For the text-containing cell, return its midpoint in (x, y) coordinate format. 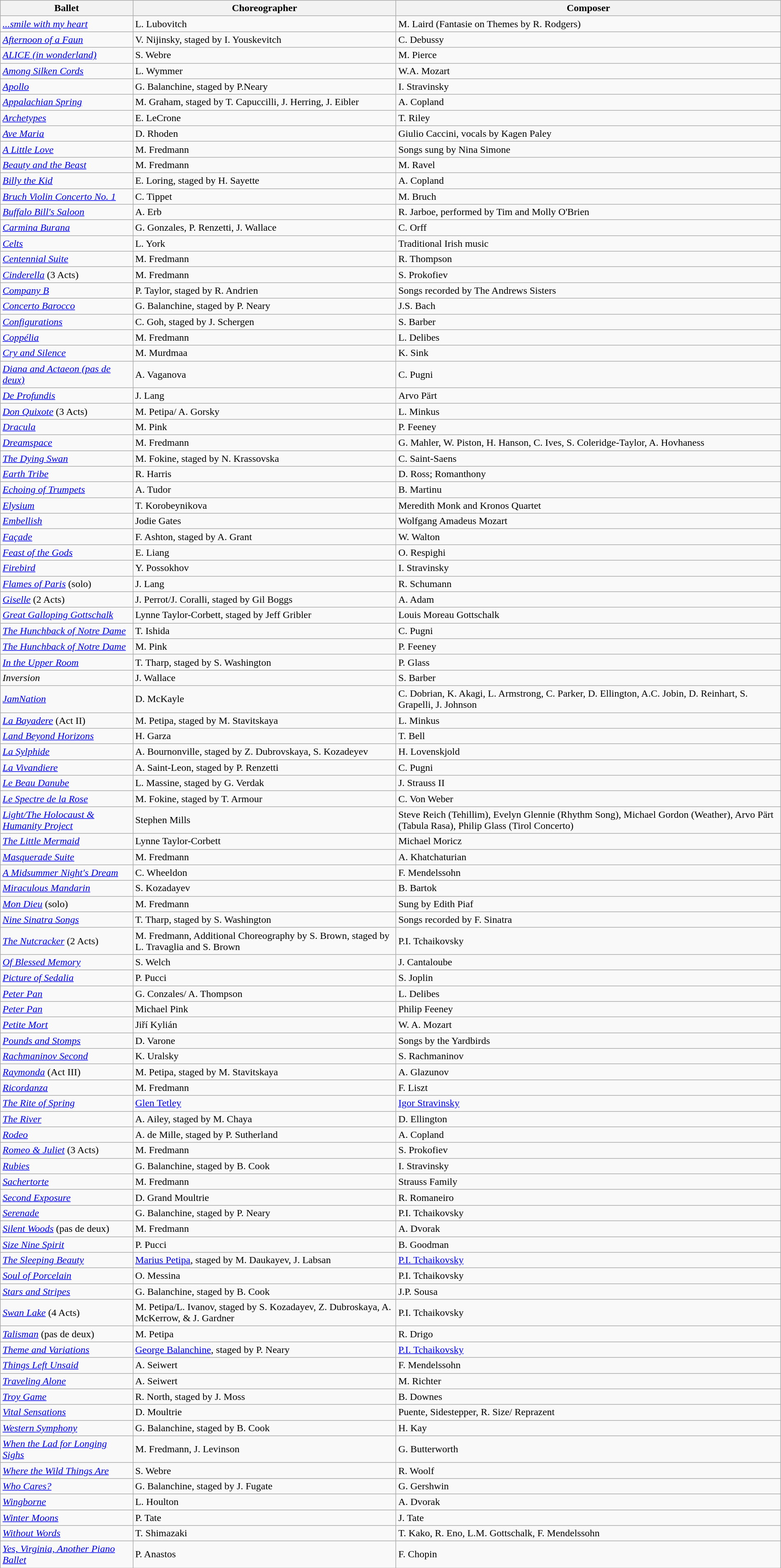
Steve Reich (Tehillim), Evelyn Glennie (Rhythm Song), Michael Gordon (Weather), Arvo Pärt (Tabula Rasa), Philip Glass (Tirol Concerto) (588, 820)
Archetypes (67, 118)
L. Massine, staged by G. Verdak (264, 783)
Wolfgang Amadeus Mozart (588, 521)
B. Downes (588, 1397)
M. Petipa/ A. Gorsky (264, 411)
Masquerade Suite (67, 857)
R. Woolf (588, 1470)
M. Petipa/L. Ivanov, staged by S. Kozadayev, Z. Dubroskaya, A. McKerrow, & J. Gardner (264, 1313)
Who Cares? (67, 1486)
Inversion (67, 678)
A. Tudor (264, 490)
M. Petipa (264, 1334)
Marius Petipa, staged by M. Daukayev, J. Labsan (264, 1260)
De Profundis (67, 396)
Appalachian Spring (67, 102)
A Little Love (67, 149)
La Vivandiere (67, 768)
G. Balanchine, staged by P.Neary (264, 87)
J. Tate (588, 1517)
Where the Wild Things Are (67, 1470)
G. Conzales/ A. Thompson (264, 993)
Size Nine Spirit (67, 1245)
R. Jarboe, performed by Tim and Molly O'Brien (588, 212)
D. Ellington (588, 1119)
G. Butterworth (588, 1449)
Earth Tribe (67, 474)
Soul of Porcelain (67, 1276)
Apollo (67, 87)
B. Bartok (588, 888)
Land Beyond Horizons (67, 736)
Stephen Mills (264, 820)
Swan Lake (4 Acts) (67, 1313)
T. Bell (588, 736)
Troy Game (67, 1397)
Coppélia (67, 337)
D. Ross; Romanthony (588, 474)
A. Adam (588, 599)
Philip Feeney (588, 1009)
L. Houlton (264, 1502)
D. Varone (264, 1041)
Carmina Burana (67, 228)
S. Rachmaninov (588, 1056)
C. Wheeldon (264, 873)
Cinderella (3 Acts) (67, 275)
D. McKayle (264, 699)
H. Garza (264, 736)
The Sleeping Beauty (67, 1260)
...smile with my heart (67, 24)
T. Riley (588, 118)
W. A. Mozart (588, 1025)
P. Tate (264, 1517)
Diana and Actaeon (pas de deux) (67, 374)
The Rite of Spring (67, 1103)
Company B (67, 290)
Sung by Edith Piaf (588, 904)
Dracula (67, 427)
Beauty and the Beast (67, 165)
The River (67, 1119)
Concerto Barocco (67, 306)
Meredith Monk and Kronos Quartet (588, 506)
Cry and Silence (67, 353)
Embellish (67, 521)
Centennial Suite (67, 259)
T. Kako, R. Eno, L.M. Gottschalk, F. Mendelssohn (588, 1533)
S. Kozadayev (264, 888)
D. Moultrie (264, 1412)
G. Gershwin (588, 1486)
Romeo & Juliet (3 Acts) (67, 1150)
When the Lad for Longing Sighs (67, 1449)
P. Taylor, staged by R. Andrien (264, 290)
Mon Dieu (solo) (67, 904)
Miraculous Mandarin (67, 888)
H. Lovenskjold (588, 752)
Glen Tetley (264, 1103)
A. Vaganova (264, 374)
Lynne Taylor-Corbett, staged by Jeff Gribler (264, 615)
R. Thompson (588, 259)
The Dying Swan (67, 459)
Afternoon of a Faun (67, 40)
R. Drigo (588, 1334)
L. Wymmer (264, 71)
S. Joplin (588, 978)
A. Glazunov (588, 1072)
F. Chopin (588, 1555)
Second Exposure (67, 1197)
Louis Moreau Gottschalk (588, 615)
Le Spectre de la Rose (67, 799)
G. Mahler, W. Piston, H. Hanson, C. Ives, S. Coleridge-Taylor, A. Hovhaness (588, 442)
Ave Maria (67, 133)
M. Bruch (588, 197)
Giselle (2 Acts) (67, 599)
C. Dobrian, K. Akagi, L. Armstrong, C. Parker, D. Ellington, A.C. Jobin, D. Reinhart, S. Grapelli, J. Johnson (588, 699)
A. de Mille, staged by P. Sutherland (264, 1135)
Picture of Sedalia (67, 978)
M. Fokine, staged by N. Krassovska (264, 459)
A. Erb (264, 212)
K. Sink (588, 353)
Configurations (67, 322)
R. Romaneiro (588, 1197)
Puente, Sidestepper, R. Size/ Reprazent (588, 1412)
Traditional Irish music (588, 243)
B. Goodman (588, 1245)
Y. Possokhov (264, 568)
Raymonda (Act III) (67, 1072)
P. Anastos (264, 1555)
H. Kay (588, 1428)
Façade (67, 537)
E. Liang (264, 552)
T. Shimazaki (264, 1533)
Jiří Kylián (264, 1025)
Echoing of Trumpets (67, 490)
F. Ashton, staged by A. Grant (264, 537)
M. Laird (Fantasie on Themes by R. Rodgers) (588, 24)
Bruch Violin Concerto No. 1 (67, 197)
Wingborne (67, 1502)
Theme and Variations (67, 1350)
F. Liszt (588, 1088)
Michael Moricz (588, 841)
V. Nijinsky, staged by I. Youskevitch (264, 40)
T. Ishida (264, 631)
Sachertorte (67, 1182)
Great Galloping Gottschalk (67, 615)
George Balanchine, staged by P. Neary (264, 1350)
O. Respighi (588, 552)
Jodie Gates (264, 521)
Vital Sensations (67, 1412)
Ricordanza (67, 1088)
Nine Sinatra Songs (67, 920)
J. Cantaloube (588, 962)
Composer (588, 8)
O. Messina (264, 1276)
M. Graham, staged by T. Capuccilli, J. Herring, J. Eibler (264, 102)
Ballet (67, 8)
A. Saint-Leon, staged by P. Renzetti (264, 768)
J. Wallace (264, 678)
M. Pierce (588, 55)
JamNation (67, 699)
C. Saint-Saens (588, 459)
C. Goh, staged by J. Schergen (264, 322)
D. Rhoden (264, 133)
Lynne Taylor-Corbett (264, 841)
Songs recorded by F. Sinatra (588, 920)
J. Perrot/J. Coralli, staged by Gil Boggs (264, 599)
Don Quixote (3 Acts) (67, 411)
R. Harris (264, 474)
Traveling Alone (67, 1381)
Without Words (67, 1533)
G. Gonzales, P. Renzetti, J. Wallace (264, 228)
Songs sung by Nina Simone (588, 149)
A. Khatchaturian (588, 857)
L. Lubovitch (264, 24)
Talisman (pas de deux) (67, 1334)
Rachmaninov Second (67, 1056)
G. Balanchine, staged by J. Fugate (264, 1486)
J. Strauss II (588, 783)
M. Fokine, staged by T. Armour (264, 799)
Songs by the Yardbirds (588, 1041)
A. Ailey, staged by M. Chaya (264, 1119)
Feast of the Gods (67, 552)
M. Ravel (588, 165)
M. Fredmann, Additional Choreography by S. Brown, staged by L. Travaglia and S. Brown (264, 941)
Strauss Family (588, 1182)
Light/The Holocaust & Humanity Project (67, 820)
Among Silken Cords (67, 71)
Serenade (67, 1213)
J.P. Sousa (588, 1292)
Rubies (67, 1166)
A Midsummer Night's Dream (67, 873)
R. Schumann (588, 584)
W.A. Mozart (588, 71)
E. Loring, staged by H. Sayette (264, 180)
D. Grand Moultrie (264, 1197)
J.S. Bach (588, 306)
K. Uralsky (264, 1056)
Petite Mort (67, 1025)
Stars and Stripes (67, 1292)
Celts (67, 243)
Silent Woods (pas de deux) (67, 1229)
Igor Stravinsky (588, 1103)
Rodeo (67, 1135)
La Sylphide (67, 752)
Giulio Caccini, vocals by Kagen Paley (588, 133)
L. York (264, 243)
Pounds and Stomps (67, 1041)
ALICE (in wonderland) (67, 55)
Songs recorded by The Andrews Sisters (588, 290)
Elysium (67, 506)
Michael Pink (264, 1009)
C. Orff (588, 228)
Buffalo Bill's Saloon (67, 212)
E. LeCrone (264, 118)
Firebird (67, 568)
M. Murdmaa (264, 353)
C. Von Weber (588, 799)
M. Fredmann, J. Levinson (264, 1449)
Western Symphony (67, 1428)
Winter Moons (67, 1517)
Yes, Virginia, Another Piano Ballet (67, 1555)
Flames of Paris (solo) (67, 584)
Of Blessed Memory (67, 962)
Arvo Pärt (588, 396)
The Little Mermaid (67, 841)
W. Walton (588, 537)
In the Upper Room (67, 662)
P. Glass (588, 662)
Choreographer (264, 8)
C. Debussy (588, 40)
R. North, staged by J. Moss (264, 1397)
B. Martinu (588, 490)
Things Left Unsaid (67, 1365)
Billy the Kid (67, 180)
A. Bournonville, staged by Z. Dubrovskaya, S. Kozadeyev (264, 752)
La Bayadere (Act II) (67, 721)
S. Welch (264, 962)
Dreamspace (67, 442)
The Nutcracker (2 Acts) (67, 941)
Le Beau Danube (67, 783)
T. Korobeynikova (264, 506)
M. Richter (588, 1381)
C. Tippet (264, 197)
